Extract the [X, Y] coordinate from the center of the cell holding the provided text.  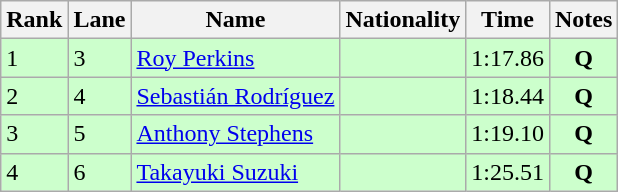
1:25.51 [508, 172]
Roy Perkins [236, 58]
2 [34, 96]
1:17.86 [508, 58]
1:19.10 [508, 134]
Lane [100, 20]
1 [34, 58]
Rank [34, 20]
Nationality [403, 20]
Name [236, 20]
1:18.44 [508, 96]
Anthony Stephens [236, 134]
5 [100, 134]
Takayuki Suzuki [236, 172]
Notes [583, 20]
6 [100, 172]
Time [508, 20]
Sebastián Rodríguez [236, 96]
